From the cell containing the given text, extract its center point as (x, y) coordinate. 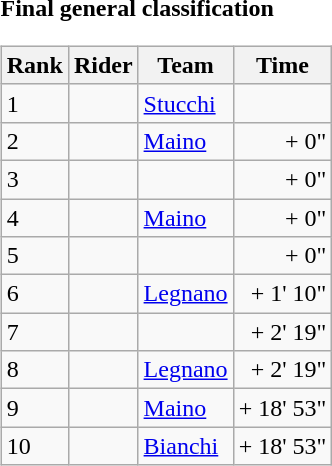
Stucchi (186, 103)
4 (34, 217)
7 (34, 332)
Rider (103, 65)
Team (186, 65)
Bianchi (186, 446)
10 (34, 446)
+ 1' 10" (282, 294)
9 (34, 408)
2 (34, 141)
Rank (34, 65)
5 (34, 256)
3 (34, 179)
6 (34, 294)
1 (34, 103)
Time (282, 65)
8 (34, 370)
